From the cell containing the given text, extract its center point as [x, y] coordinate. 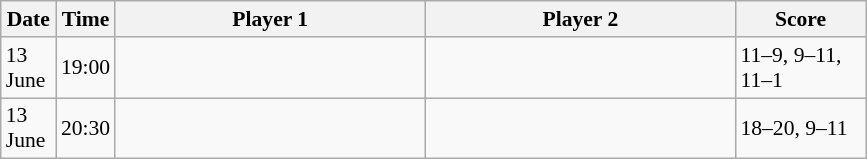
Player 1 [270, 19]
Player 2 [580, 19]
Time [86, 19]
Score [800, 19]
Date [28, 19]
20:30 [86, 128]
18–20, 9–11 [800, 128]
19:00 [86, 68]
11–9, 9–11, 11–1 [800, 68]
